Capture the cell that displays the provided text and extract its (x, y) central coordinate. 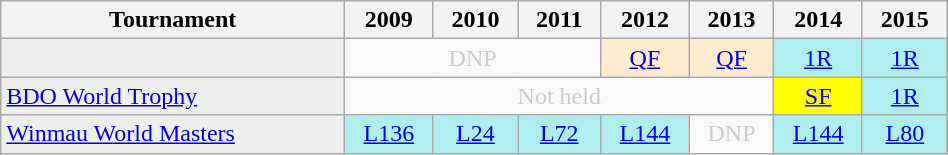
2012 (646, 20)
Tournament (173, 20)
L24 (476, 134)
L136 (390, 134)
L72 (560, 134)
2010 (476, 20)
BDO World Trophy (173, 96)
L80 (904, 134)
2015 (904, 20)
2009 (390, 20)
Winmau World Masters (173, 134)
Not held (560, 96)
SF (818, 96)
2013 (732, 20)
2011 (560, 20)
2014 (818, 20)
